Detect which cell encompasses the target text, then output its [X, Y] center coordinate. 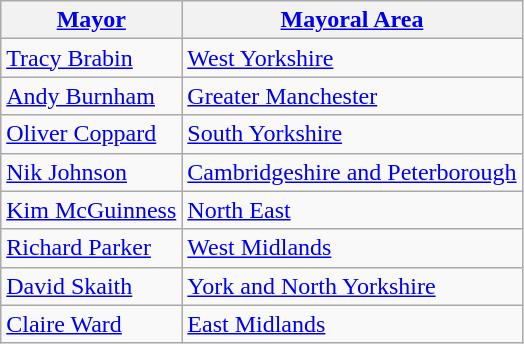
Nik Johnson [92, 172]
Claire Ward [92, 324]
Mayor [92, 20]
West Yorkshire [352, 58]
Tracy Brabin [92, 58]
York and North Yorkshire [352, 286]
Mayoral Area [352, 20]
Cambridgeshire and Peterborough [352, 172]
David Skaith [92, 286]
Oliver Coppard [92, 134]
Kim McGuinness [92, 210]
North East [352, 210]
West Midlands [352, 248]
Richard Parker [92, 248]
Andy Burnham [92, 96]
Greater Manchester [352, 96]
East Midlands [352, 324]
South Yorkshire [352, 134]
